For the text-containing cell, return its midpoint in [X, Y] coordinate format. 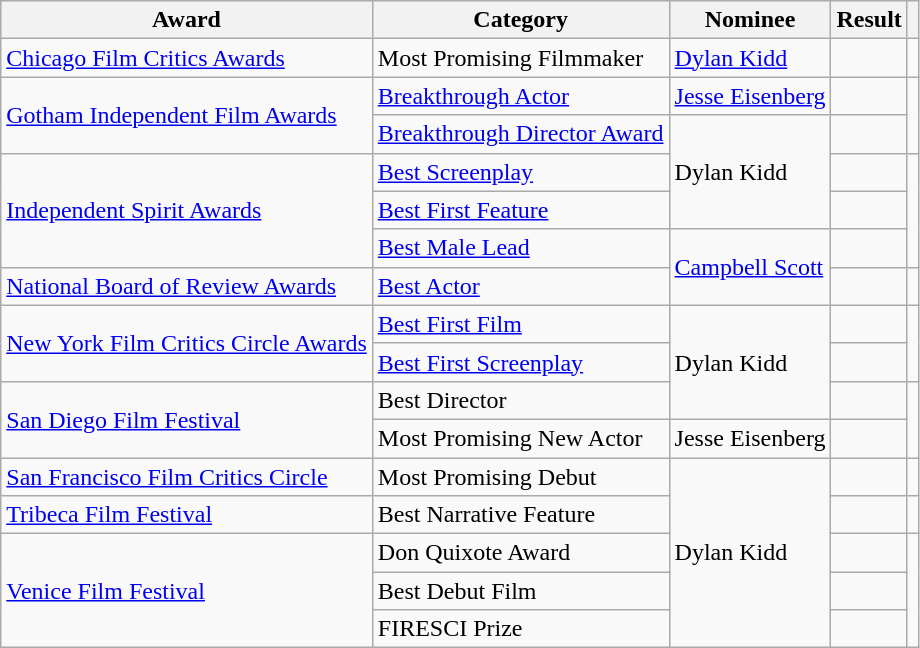
Most Promising New Actor [520, 438]
Chicago Film Critics Awards [187, 58]
Best Male Lead [520, 248]
Breakthrough Actor [520, 96]
Campbell Scott [750, 267]
Venice Film Festival [187, 591]
Nominee [750, 20]
Result [869, 20]
Category [520, 20]
New York Film Critics Circle Awards [187, 343]
Breakthrough Director Award [520, 134]
National Board of Review Awards [187, 286]
Best First Feature [520, 210]
Best Debut Film [520, 591]
Best Narrative Feature [520, 515]
Tribeca Film Festival [187, 515]
San Francisco Film Critics Circle [187, 477]
Best Actor [520, 286]
Best Screenplay [520, 172]
Independent Spirit Awards [187, 210]
Gotham Independent Film Awards [187, 115]
Don Quixote Award [520, 553]
Best First Film [520, 324]
Award [187, 20]
Most Promising Debut [520, 477]
San Diego Film Festival [187, 419]
Best First Screenplay [520, 362]
Most Promising Filmmaker [520, 58]
Best Director [520, 400]
FIRESCI Prize [520, 629]
